Return (x, y) of the center of cell containing provided text 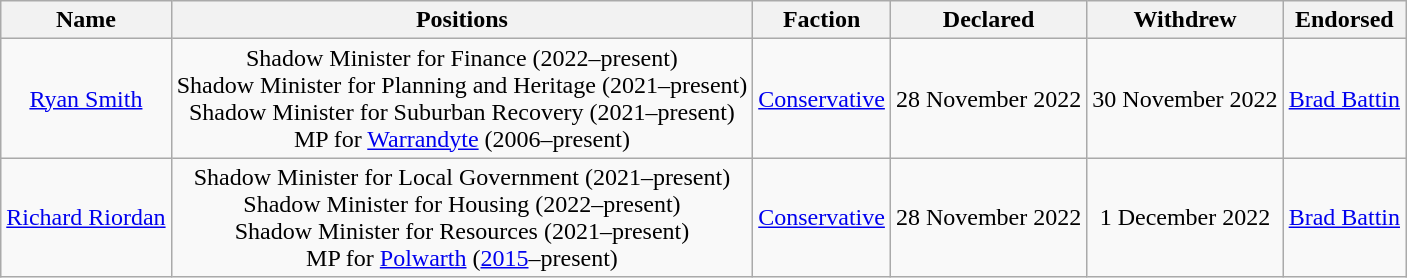
Withdrew (1185, 20)
1 December 2022 (1185, 218)
Name (86, 20)
Ryan Smith (86, 98)
Richard Riordan (86, 218)
30 November 2022 (1185, 98)
Declared (988, 20)
Faction (822, 20)
Endorsed (1344, 20)
Positions (462, 20)
